Return the (x, y) coordinate for the center point of the cell that contains the specified text.  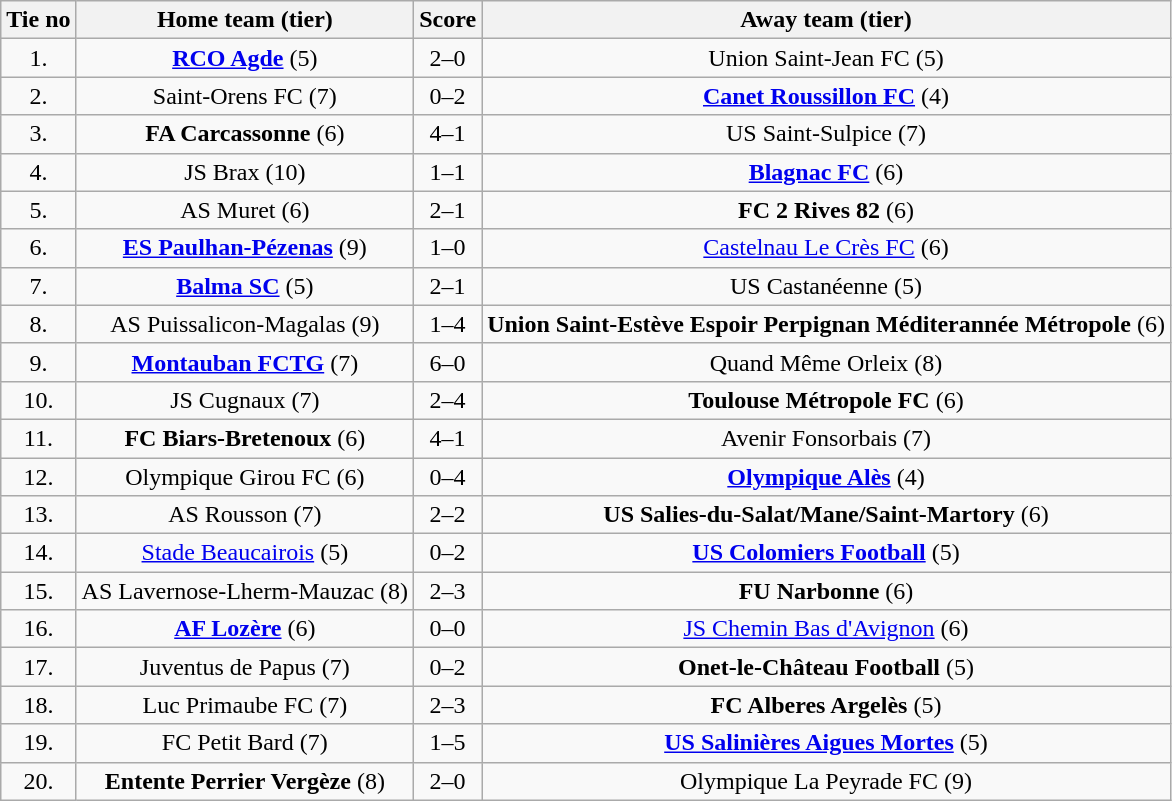
Stade Beaucairois (5) (245, 553)
US Salies-du-Salat/Mane/Saint-Martory (6) (826, 515)
2–4 (448, 400)
Away team (tier) (826, 20)
ES Paulhan-Pézenas (9) (245, 248)
14. (38, 553)
RCO Agde (5) (245, 58)
FC Petit Bard (7) (245, 743)
15. (38, 591)
FC Biars-Bretenoux (6) (245, 438)
17. (38, 667)
Tie no (38, 20)
FC Alberes Argelès (5) (826, 705)
Home team (tier) (245, 20)
3. (38, 134)
13. (38, 515)
1–4 (448, 324)
Onet-le-Château Football (5) (826, 667)
US Salinières Aigues Mortes (5) (826, 743)
19. (38, 743)
Olympique La Peyrade FC (9) (826, 781)
Toulouse Métropole FC (6) (826, 400)
US Castanéenne (5) (826, 286)
US Colomiers Football (5) (826, 553)
18. (38, 705)
Union Saint-Jean FC (5) (826, 58)
JS Chemin Bas d'Avignon (6) (826, 629)
8. (38, 324)
0–0 (448, 629)
Juventus de Papus (7) (245, 667)
20. (38, 781)
10. (38, 400)
FU Narbonne (6) (826, 591)
1–5 (448, 743)
7. (38, 286)
JS Cugnaux (7) (245, 400)
2–2 (448, 515)
Balma SC (5) (245, 286)
16. (38, 629)
Quand Même Orleix (8) (826, 362)
5. (38, 210)
Union Saint-Estève Espoir Perpignan Méditerannée Métropole (6) (826, 324)
4. (38, 172)
Canet Roussillon FC (4) (826, 96)
Avenir Fonsorbais (7) (826, 438)
Score (448, 20)
9. (38, 362)
FC 2 Rives 82 (6) (826, 210)
Saint-Orens FC (7) (245, 96)
FA Carcassonne (6) (245, 134)
Blagnac FC (6) (826, 172)
AF Lozère (6) (245, 629)
6. (38, 248)
0–4 (448, 477)
AS Muret (6) (245, 210)
Montauban FCTG (7) (245, 362)
1–1 (448, 172)
1–0 (448, 248)
AS Lavernose-Lherm-Mauzac (8) (245, 591)
2. (38, 96)
Olympique Girou FC (6) (245, 477)
1. (38, 58)
JS Brax (10) (245, 172)
Castelnau Le Crès FC (6) (826, 248)
11. (38, 438)
AS Puissalicon-Magalas (9) (245, 324)
12. (38, 477)
AS Rousson (7) (245, 515)
6–0 (448, 362)
Luc Primaube FC (7) (245, 705)
Olympique Alès (4) (826, 477)
US Saint-Sulpice (7) (826, 134)
Entente Perrier Vergèze (8) (245, 781)
